Extract the (x, y) coordinate from the center of the cell holding the provided text.  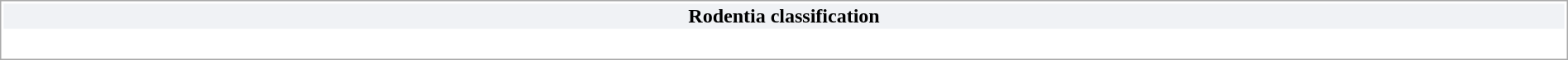
Rodentia classification (784, 16)
